Pinpoint the cell where the given text exists, returning its [x, y] midpoint coordinate. 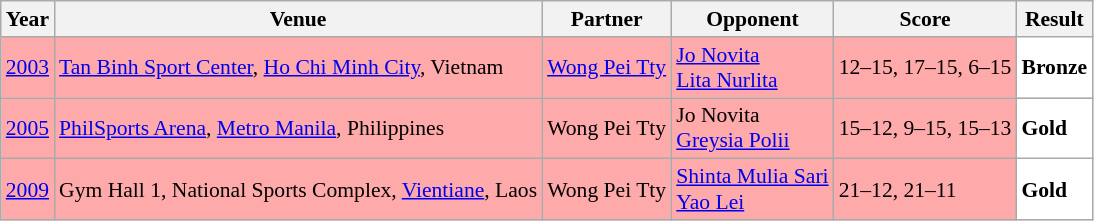
PhilSports Arena, Metro Manila, Philippines [298, 128]
Result [1054, 19]
2003 [28, 68]
Tan Binh Sport Center, Ho Chi Minh City, Vietnam [298, 68]
Partner [606, 19]
Score [926, 19]
Jo Novita Greysia Polii [752, 128]
Year [28, 19]
Jo Novita Lita Nurlita [752, 68]
Shinta Mulia Sari Yao Lei [752, 190]
12–15, 17–15, 6–15 [926, 68]
15–12, 9–15, 15–13 [926, 128]
Gym Hall 1, National Sports Complex, Vientiane, Laos [298, 190]
2009 [28, 190]
Venue [298, 19]
2005 [28, 128]
Opponent [752, 19]
Bronze [1054, 68]
21–12, 21–11 [926, 190]
